Determine the (x, y) coordinate at the center of the cell enclosing the given text.  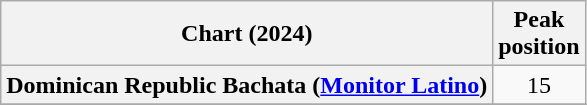
Peakposition (539, 34)
15 (539, 85)
Dominican Republic Bachata (Monitor Latino) (247, 85)
Chart (2024) (247, 34)
